Provide the (x, y) coordinate of the cell's center where the given text is located.  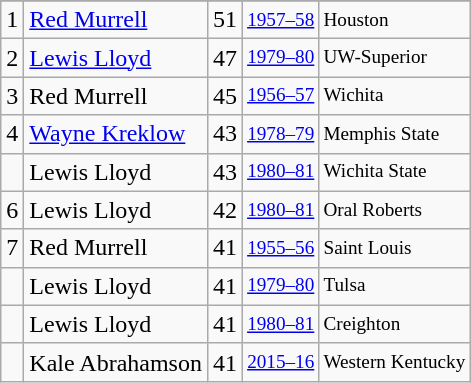
3 (12, 96)
47 (224, 58)
Tulsa (394, 286)
1955–56 (281, 248)
Oral Roberts (394, 210)
Creighton (394, 324)
2015–16 (281, 362)
1956–57 (281, 96)
Kale Abrahamson (116, 362)
Memphis State (394, 134)
Saint Louis (394, 248)
Wichita (394, 96)
Wayne Kreklow (116, 134)
Western Kentucky (394, 362)
45 (224, 96)
2 (12, 58)
Houston (394, 20)
UW-Superior (394, 58)
Wichita State (394, 172)
1978–79 (281, 134)
42 (224, 210)
4 (12, 134)
1 (12, 20)
6 (12, 210)
1957–58 (281, 20)
7 (12, 248)
51 (224, 20)
